Output the [x, y] coordinate of the center of the cell containing the given text.  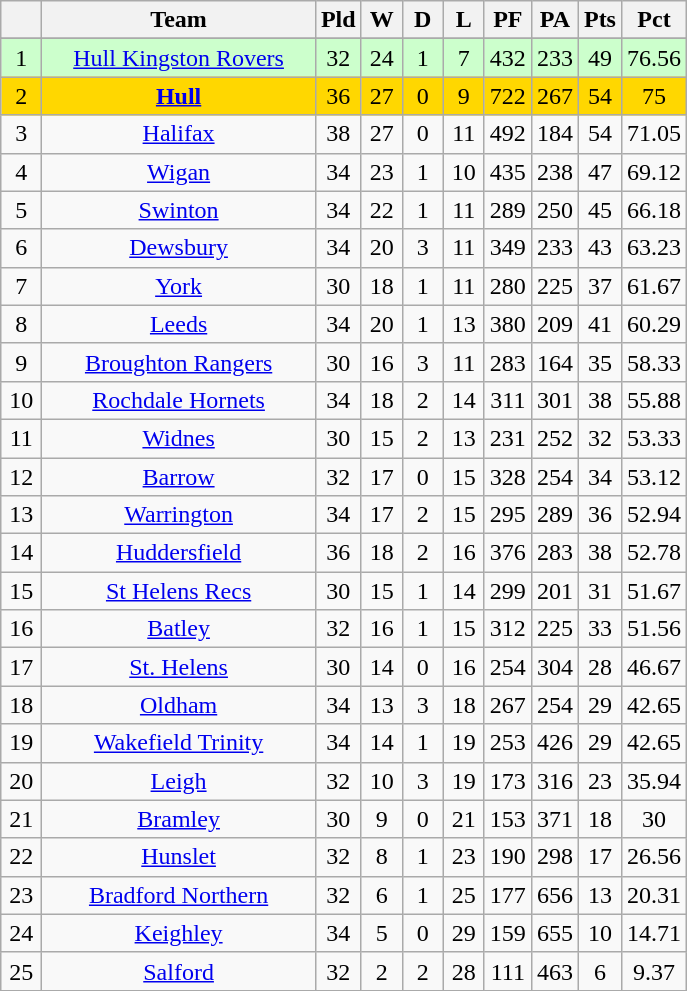
69.12 [654, 172]
463 [554, 971]
63.23 [654, 248]
61.67 [654, 286]
PA [554, 20]
173 [508, 781]
Hunslet [179, 857]
14.71 [654, 933]
295 [508, 515]
33 [600, 629]
St. Helens [179, 667]
312 [508, 629]
76.56 [654, 58]
Dewsbury [179, 248]
190 [508, 857]
41 [600, 324]
Widnes [179, 438]
49 [600, 58]
164 [554, 362]
301 [554, 400]
55.88 [654, 400]
Warrington [179, 515]
159 [508, 933]
52.78 [654, 553]
58.33 [654, 362]
111 [508, 971]
426 [554, 743]
Salford [179, 971]
60.29 [654, 324]
Leigh [179, 781]
Wakefield Trinity [179, 743]
Wigan [179, 172]
45 [600, 210]
655 [554, 933]
Pld [338, 20]
L [464, 20]
Pts [600, 20]
253 [508, 743]
53.33 [654, 438]
35.94 [654, 781]
12 [22, 477]
Barrow [179, 477]
Bramley [179, 819]
Bradford Northern [179, 895]
W [382, 20]
9.37 [654, 971]
Leeds [179, 324]
252 [554, 438]
Batley [179, 629]
51.56 [654, 629]
31 [600, 591]
Team [179, 20]
Swinton [179, 210]
26.56 [654, 857]
371 [554, 819]
Huddersfield [179, 553]
153 [508, 819]
52.94 [654, 515]
380 [508, 324]
177 [508, 895]
435 [508, 172]
St Helens Recs [179, 591]
722 [508, 96]
231 [508, 438]
432 [508, 58]
656 [554, 895]
71.05 [654, 134]
328 [508, 477]
53.12 [654, 477]
Keighley [179, 933]
47 [600, 172]
66.18 [654, 210]
250 [554, 210]
51.67 [654, 591]
376 [508, 553]
Broughton Rangers [179, 362]
Halifax [179, 134]
20.31 [654, 895]
298 [554, 857]
Pct [654, 20]
184 [554, 134]
238 [554, 172]
York [179, 286]
Rochdale Hornets [179, 400]
209 [554, 324]
280 [508, 286]
311 [508, 400]
Oldham [179, 705]
75 [654, 96]
4 [22, 172]
43 [600, 248]
35 [600, 362]
316 [554, 781]
201 [554, 591]
349 [508, 248]
D [422, 20]
304 [554, 667]
37 [600, 286]
Hull Kingston Rovers [179, 58]
PF [508, 20]
46.67 [654, 667]
Hull [179, 96]
492 [508, 134]
299 [508, 591]
